For the text-containing cell, return its midpoint in [x, y] coordinate format. 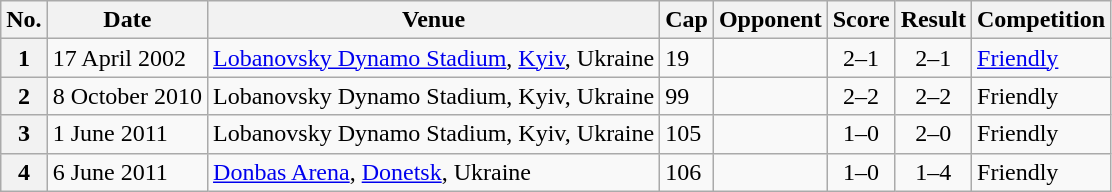
Date [127, 20]
17 April 2002 [127, 58]
2 [24, 96]
4 [24, 172]
19 [687, 58]
Competition [1042, 20]
8 October 2010 [127, 96]
3 [24, 134]
6 June 2011 [127, 172]
Opponent [770, 20]
2–0 [933, 134]
Donbas Arena, Donetsk, Ukraine [434, 172]
Venue [434, 20]
No. [24, 20]
Score [861, 20]
Result [933, 20]
105 [687, 134]
1 June 2011 [127, 134]
Cap [687, 20]
106 [687, 172]
99 [687, 96]
1–4 [933, 172]
1 [24, 58]
